Identify which cell holds the provided text, then report its (X, Y) central coordinate. 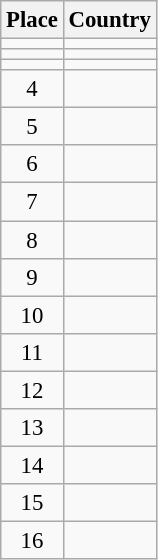
15 (32, 503)
Country (110, 20)
7 (32, 202)
13 (32, 428)
16 (32, 540)
10 (32, 315)
9 (32, 277)
Place (32, 20)
11 (32, 352)
8 (32, 240)
14 (32, 465)
5 (32, 127)
12 (32, 390)
6 (32, 165)
4 (32, 89)
